Extract the (X, Y) coordinate from the center of the cell holding the provided text.  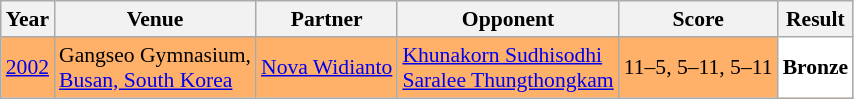
2002 (28, 68)
Khunakorn Sudhisodhi Saralee Thungthongkam (508, 68)
Score (698, 19)
11–5, 5–11, 5–11 (698, 68)
Partner (326, 19)
Bronze (816, 68)
Year (28, 19)
Gangseo Gymnasium,Busan, South Korea (155, 68)
Nova Widianto (326, 68)
Result (816, 19)
Opponent (508, 19)
Venue (155, 19)
